Extract the (X, Y) coordinate from the center of the cell holding the provided text.  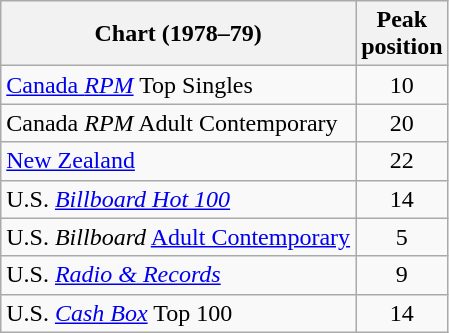
20 (402, 123)
U.S. Cash Box Top 100 (178, 313)
9 (402, 275)
U.S. Billboard Hot 100 (178, 199)
U.S. Radio & Records (178, 275)
U.S. Billboard Adult Contemporary (178, 237)
5 (402, 237)
Canada RPM Top Singles (178, 85)
22 (402, 161)
10 (402, 85)
Canada RPM Adult Contemporary (178, 123)
Peakposition (402, 34)
Chart (1978–79) (178, 34)
New Zealand (178, 161)
